Extract the [X, Y] coordinate from the center of the cell holding the provided text.  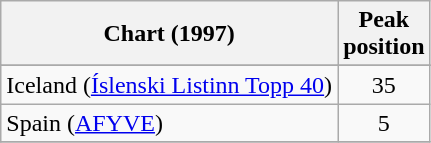
5 [384, 123]
Peakposition [384, 34]
Chart (1997) [170, 34]
Spain (AFYVE) [170, 123]
Iceland (Íslenski Listinn Topp 40) [170, 85]
35 [384, 85]
